Identify which cell holds the provided text, then report its [x, y] central coordinate. 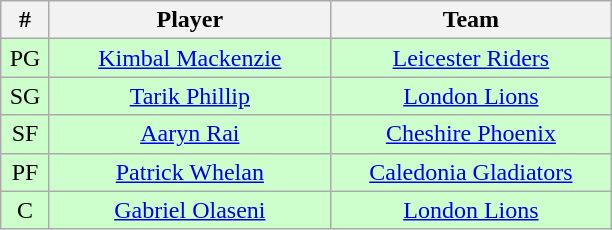
Tarik Phillip [190, 96]
SF [26, 134]
# [26, 20]
Caledonia Gladiators [470, 172]
SG [26, 96]
Aaryn Rai [190, 134]
PG [26, 58]
Cheshire Phoenix [470, 134]
Gabriel Olaseni [190, 210]
Player [190, 20]
Kimbal Mackenzie [190, 58]
PF [26, 172]
C [26, 210]
Patrick Whelan [190, 172]
Leicester Riders [470, 58]
Team [470, 20]
